Scan for the cell matching the given text and deliver its (X, Y) coordinate at center. 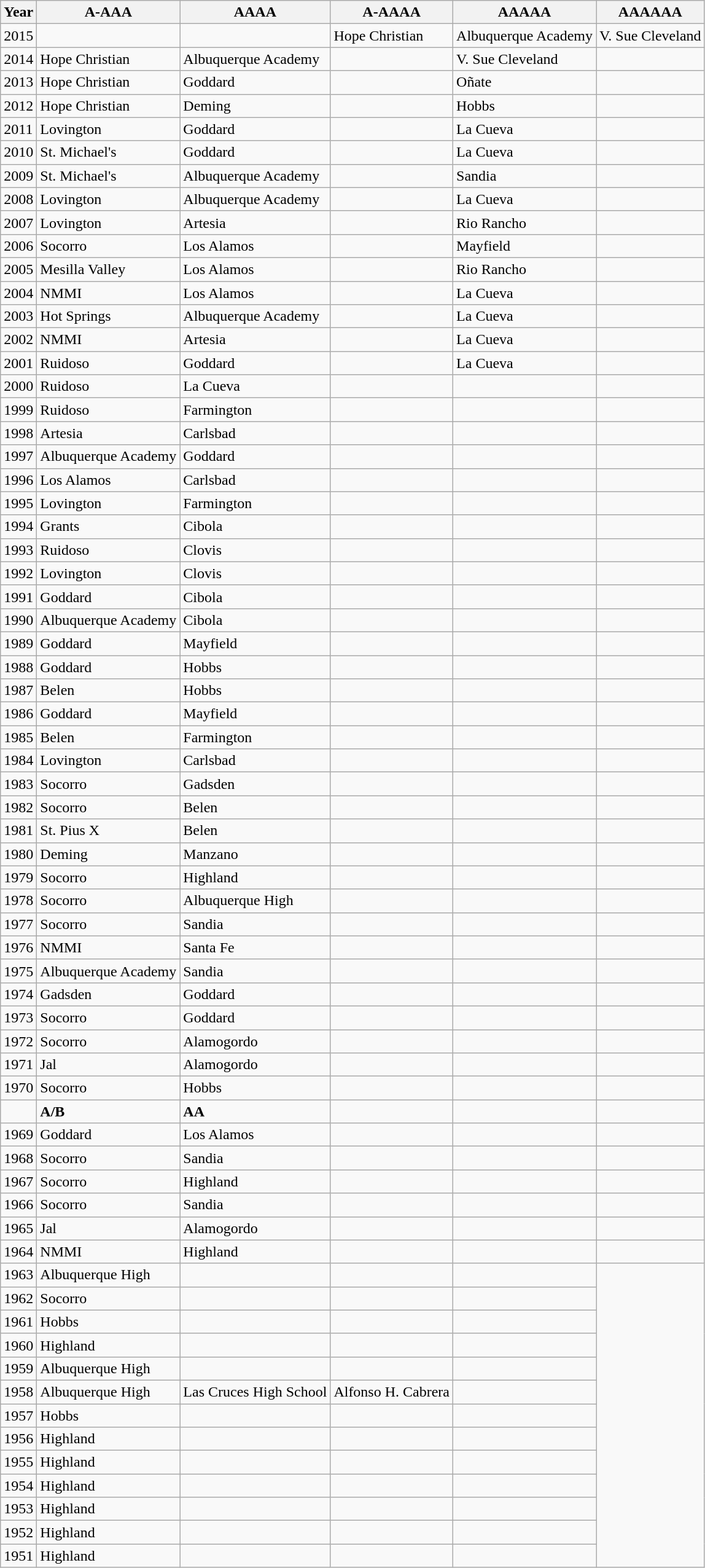
2010 (18, 152)
2008 (18, 199)
1967 (18, 1182)
1988 (18, 667)
1971 (18, 1065)
1964 (18, 1252)
AAAAA (524, 12)
2000 (18, 386)
2004 (18, 293)
1965 (18, 1228)
2015 (18, 36)
1961 (18, 1322)
AA (255, 1111)
Oñate (524, 82)
A-AAAA (392, 12)
St. Pius X (108, 831)
1962 (18, 1298)
1982 (18, 807)
1992 (18, 573)
1977 (18, 924)
1998 (18, 433)
1978 (18, 901)
2001 (18, 363)
1995 (18, 503)
2011 (18, 129)
1972 (18, 1041)
1981 (18, 831)
1963 (18, 1275)
Hot Springs (108, 316)
1960 (18, 1345)
Grants (108, 527)
1953 (18, 1509)
1979 (18, 877)
1980 (18, 854)
1956 (18, 1439)
A/B (108, 1111)
2005 (18, 269)
1959 (18, 1368)
1954 (18, 1486)
1957 (18, 1415)
Manzano (255, 854)
1991 (18, 597)
1975 (18, 971)
1993 (18, 550)
Year (18, 12)
1966 (18, 1205)
1958 (18, 1392)
1968 (18, 1158)
1970 (18, 1088)
2009 (18, 176)
Las Cruces High School (255, 1392)
1996 (18, 480)
1974 (18, 994)
1983 (18, 784)
1976 (18, 947)
1987 (18, 691)
1973 (18, 1017)
2007 (18, 222)
2014 (18, 59)
1985 (18, 737)
Mesilla Valley (108, 269)
Santa Fe (255, 947)
1999 (18, 410)
1994 (18, 527)
2002 (18, 340)
1984 (18, 761)
AAAAAA (651, 12)
1955 (18, 1462)
2012 (18, 106)
1989 (18, 643)
1952 (18, 1532)
AAAA (255, 12)
1990 (18, 620)
2006 (18, 246)
Alfonso H. Cabrera (392, 1392)
1986 (18, 714)
2003 (18, 316)
2013 (18, 82)
A-AAA (108, 12)
1951 (18, 1556)
1969 (18, 1135)
1997 (18, 457)
